Return the (X, Y) coordinate for the center point of the cell that contains the specified text.  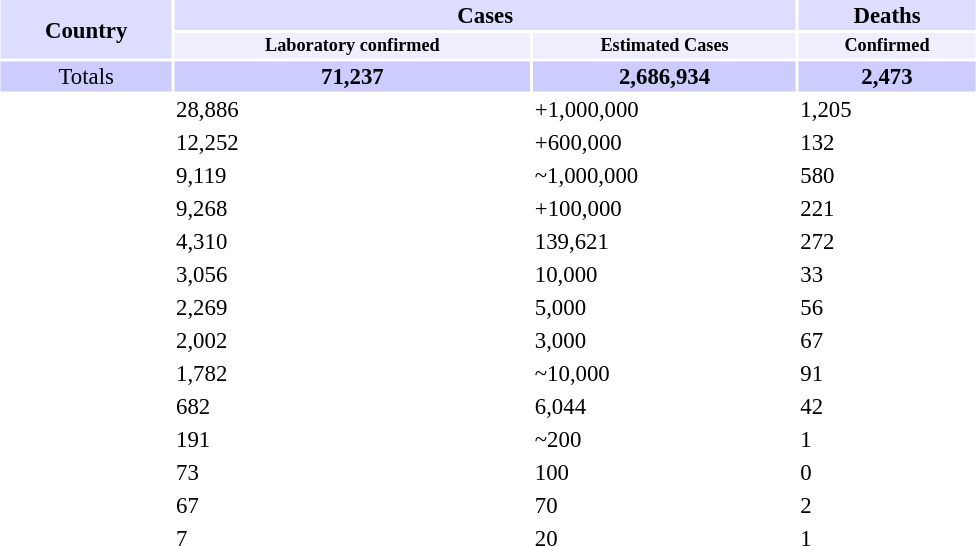
3,056 (353, 275)
Totals (86, 77)
10,000 (664, 275)
Estimated Cases (664, 46)
~200 (664, 439)
2,473 (887, 77)
6,044 (664, 407)
191 (353, 439)
~1,000,000 (664, 175)
33 (887, 275)
221 (887, 209)
+600,000 (664, 143)
100 (664, 473)
1,782 (353, 373)
73 (353, 473)
2,269 (353, 307)
2 (887, 505)
Laboratory confirmed (353, 46)
139,621 (664, 241)
71,237 (353, 77)
5,000 (664, 307)
+100,000 (664, 209)
28,886 (353, 109)
1 (887, 439)
682 (353, 407)
Deaths (887, 15)
91 (887, 373)
0 (887, 473)
12,252 (353, 143)
9,119 (353, 175)
Country (86, 29)
1,205 (887, 109)
Confirmed (887, 46)
~10,000 (664, 373)
2,686,934 (664, 77)
9,268 (353, 209)
+1,000,000 (664, 109)
272 (887, 241)
70 (664, 505)
56 (887, 307)
Cases (486, 15)
3,000 (664, 341)
132 (887, 143)
2,002 (353, 341)
4,310 (353, 241)
42 (887, 407)
580 (887, 175)
